Find where the given text appears and provide that cell's center as [x, y] coordinate. 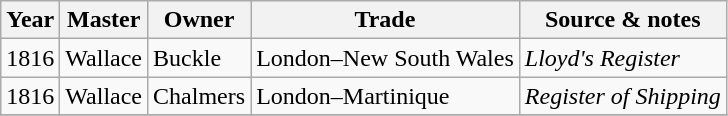
Trade [386, 20]
Register of Shipping [622, 96]
Master [104, 20]
London–New South Wales [386, 58]
Year [30, 20]
Lloyd's Register [622, 58]
Buckle [200, 58]
London–Martinique [386, 96]
Chalmers [200, 96]
Source & notes [622, 20]
Owner [200, 20]
